Find where the given text appears and provide that cell's center as (x, y) coordinate. 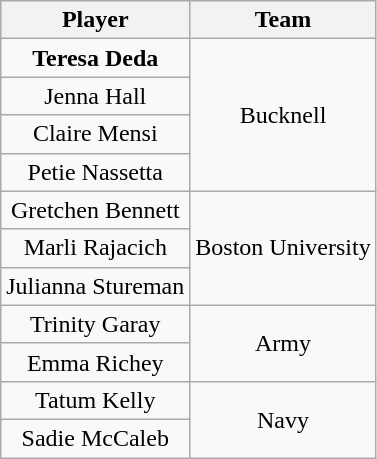
Player (96, 20)
Team (283, 20)
Gretchen Bennett (96, 210)
Boston University (283, 248)
Emma Richey (96, 362)
Claire Mensi (96, 134)
Teresa Deda (96, 58)
Sadie McCaleb (96, 438)
Tatum Kelly (96, 400)
Bucknell (283, 115)
Navy (283, 419)
Petie Nassetta (96, 172)
Julianna Stureman (96, 286)
Marli Rajacich (96, 248)
Jenna Hall (96, 96)
Trinity Garay (96, 324)
Army (283, 343)
